Search for the cell housing the specified text and yield its [x, y] center coordinate. 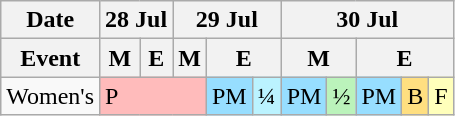
P [154, 96]
Women's [50, 96]
Event [50, 58]
29 Jul [228, 20]
30 Jul [367, 20]
F [441, 96]
½ [342, 96]
B [416, 96]
¼ [266, 96]
Date [50, 20]
28 Jul [136, 20]
